Determine the (X, Y) coordinate at the center of the cell enclosing the given text.  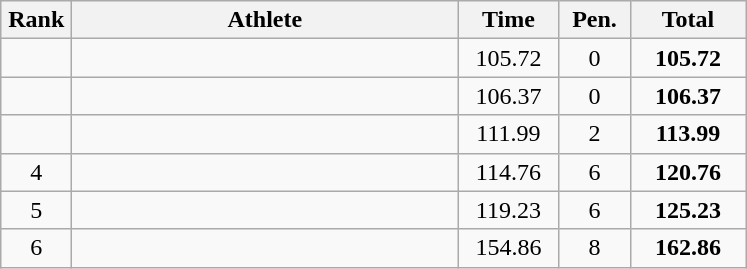
111.99 (508, 134)
Athlete (265, 20)
119.23 (508, 210)
Pen. (594, 20)
Time (508, 20)
162.86 (688, 248)
154.86 (508, 248)
Rank (36, 20)
125.23 (688, 210)
4 (36, 172)
114.76 (508, 172)
8 (594, 248)
113.99 (688, 134)
5 (36, 210)
2 (594, 134)
120.76 (688, 172)
Total (688, 20)
